Search for the cell housing the specified text and yield its [X, Y] center coordinate. 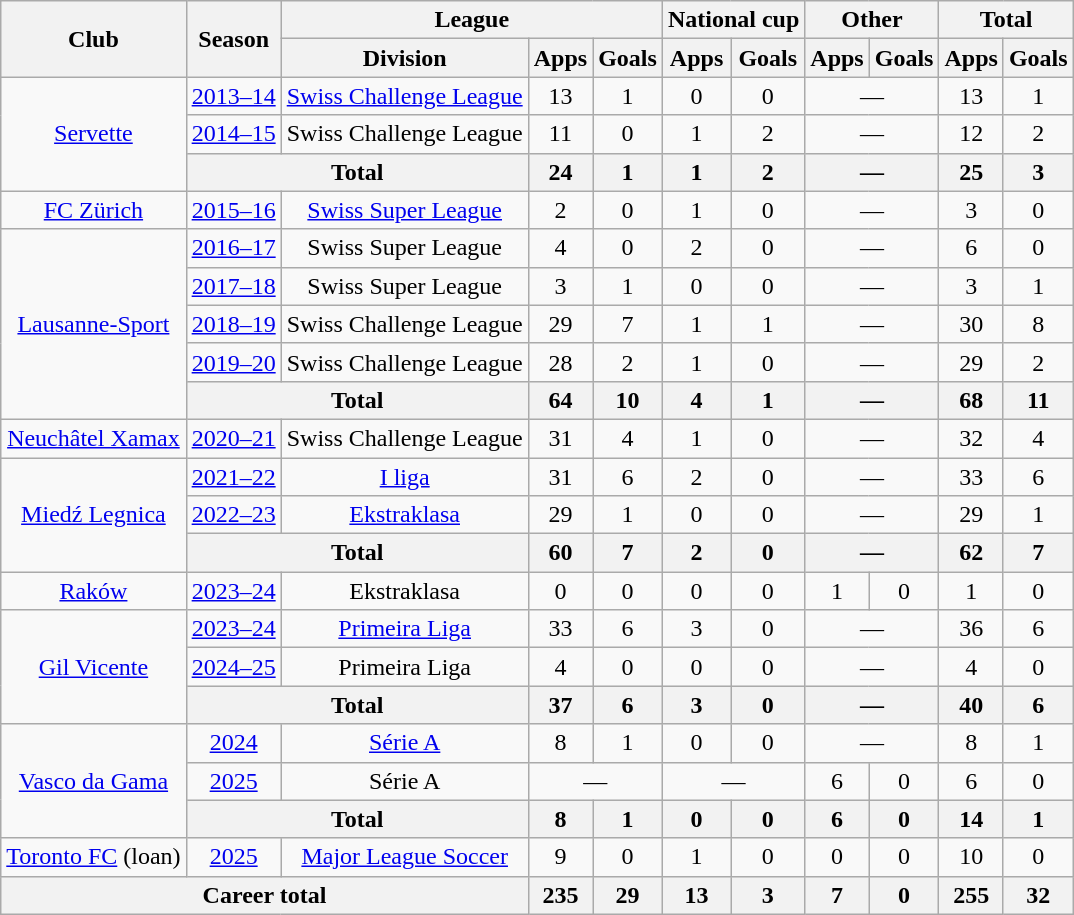
40 [971, 705]
2016–17 [234, 248]
60 [560, 553]
30 [971, 324]
2024–25 [234, 667]
Raków [94, 591]
2013–14 [234, 96]
Career total [264, 895]
FC Zürich [94, 210]
Toronto FC (loan) [94, 857]
League [472, 20]
36 [971, 629]
Vasco da Gama [94, 781]
Other [872, 20]
25 [971, 172]
Neuchâtel Xamax [94, 438]
12 [971, 134]
Major League Soccer [404, 857]
Division [404, 58]
14 [971, 819]
I liga [404, 477]
62 [971, 553]
2018–19 [234, 324]
235 [560, 895]
Gil Vicente [94, 667]
28 [560, 362]
National cup [733, 20]
68 [971, 400]
Lausanne-Sport [94, 324]
Miedź Legnica [94, 515]
Club [94, 39]
2021–22 [234, 477]
2017–18 [234, 286]
9 [560, 857]
37 [560, 705]
24 [560, 172]
2014–15 [234, 134]
2020–21 [234, 438]
Servette [94, 134]
2024 [234, 743]
2015–16 [234, 210]
255 [971, 895]
2022–23 [234, 515]
Season [234, 39]
64 [560, 400]
2019–20 [234, 362]
